From the cell containing the given text, extract its center point as (X, Y) coordinate. 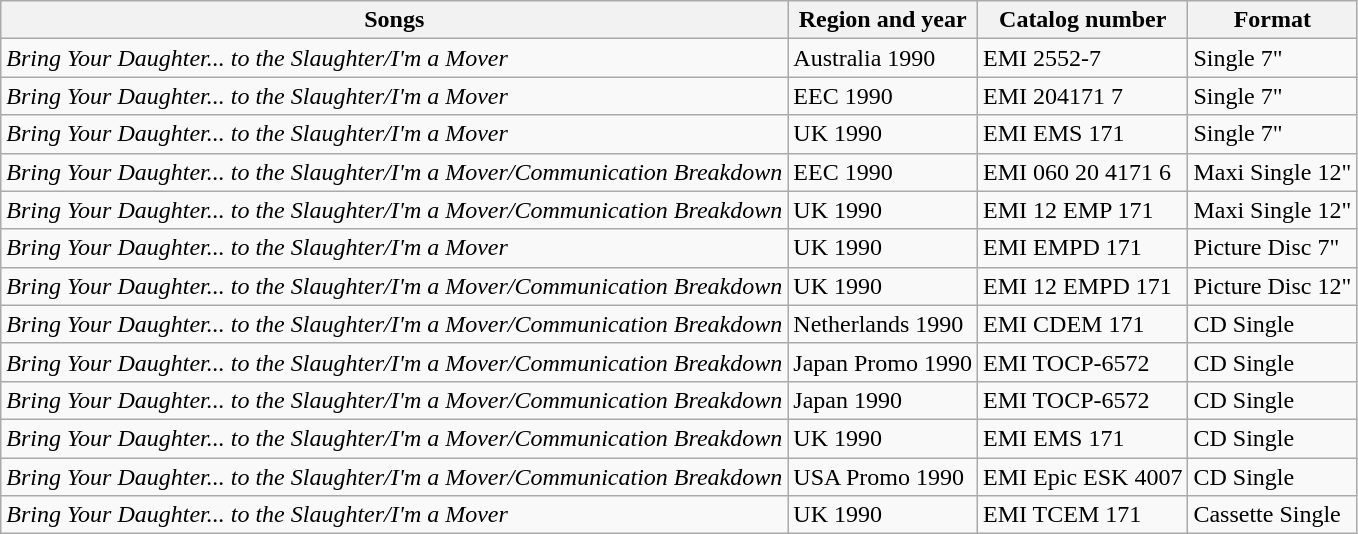
Catalog number (1083, 20)
Japan 1990 (883, 400)
EMI 204171 7 (1083, 96)
Netherlands 1990 (883, 324)
Cassette Single (1272, 515)
Format (1272, 20)
Australia 1990 (883, 58)
USA Promo 1990 (883, 477)
Picture Disc 12" (1272, 286)
EMI 12 EMPD 171 (1083, 286)
EMI CDEM 171 (1083, 324)
EMI 12 EMP 171 (1083, 210)
EMI TCEM 171 (1083, 515)
Japan Promo 1990 (883, 362)
EMI Epic ESK 4007 (1083, 477)
Region and year (883, 20)
EMI 060 20 4171 6 (1083, 172)
EMI EMPD 171 (1083, 248)
Songs (394, 20)
EMI 2552-7 (1083, 58)
Picture Disc 7" (1272, 248)
